Return (X, Y) of the center of cell containing provided text 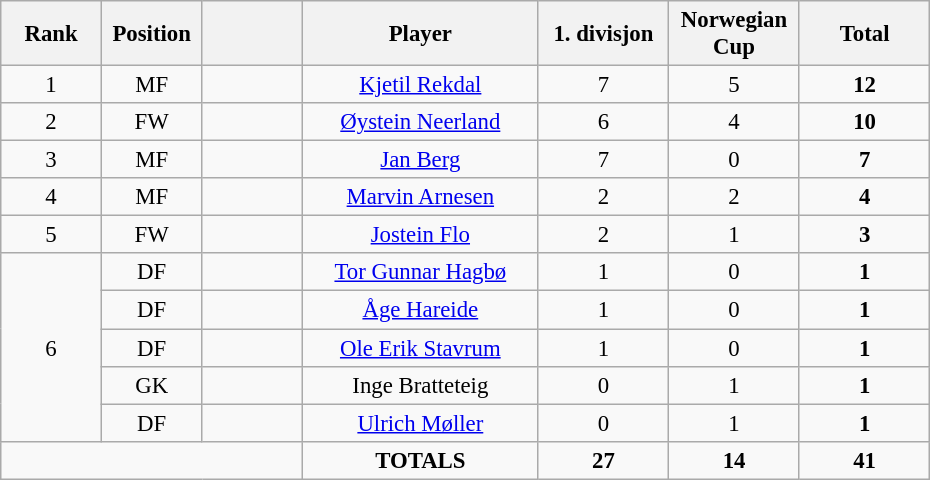
GK (152, 385)
Åge Hareide (421, 310)
Norwegian Cup (734, 34)
27 (604, 460)
1. divisjon (604, 34)
Total (864, 34)
Player (421, 34)
Tor Gunnar Hagbø (421, 273)
12 (864, 85)
Ulrich Møller (421, 423)
Ole Erik Stavrum (421, 348)
Øystein Neerland (421, 122)
14 (734, 460)
41 (864, 460)
Rank (52, 34)
Jostein Flo (421, 235)
Marvin Arnesen (421, 197)
10 (864, 122)
Kjetil Rekdal (421, 85)
Inge Bratteteig (421, 385)
TOTALS (421, 460)
Jan Berg (421, 160)
Position (152, 34)
